Return [x, y] of the center of cell containing provided text 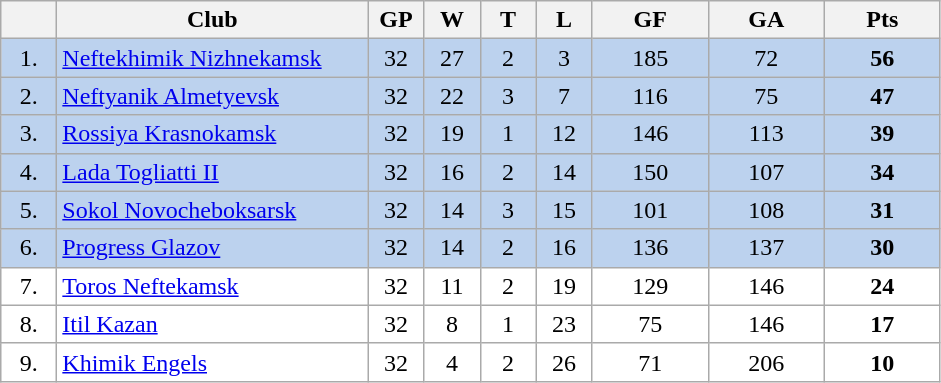
137 [766, 248]
136 [650, 248]
39 [882, 134]
GP [396, 20]
107 [766, 172]
Neftyanik Almetyevsk [212, 96]
30 [882, 248]
T [508, 20]
8 [452, 324]
3. [29, 134]
L [564, 20]
116 [650, 96]
10 [882, 362]
GF [650, 20]
11 [452, 286]
8. [29, 324]
Neftekhimik Nizhnekamsk [212, 58]
34 [882, 172]
129 [650, 286]
101 [650, 210]
185 [650, 58]
Khimik Engels [212, 362]
Rossiya Krasnokamsk [212, 134]
22 [452, 96]
Club [212, 20]
56 [882, 58]
23 [564, 324]
15 [564, 210]
71 [650, 362]
26 [564, 362]
GA [766, 20]
113 [766, 134]
12 [564, 134]
2. [29, 96]
6. [29, 248]
4 [452, 362]
Lada Togliatti II [212, 172]
27 [452, 58]
24 [882, 286]
47 [882, 96]
Progress Glazov [212, 248]
72 [766, 58]
Toros Neftekamsk [212, 286]
17 [882, 324]
5. [29, 210]
4. [29, 172]
W [452, 20]
7. [29, 286]
1. [29, 58]
Itil Kazan [212, 324]
31 [882, 210]
7 [564, 96]
206 [766, 362]
9. [29, 362]
Sokol Novocheboksarsk [212, 210]
Pts [882, 20]
108 [766, 210]
150 [650, 172]
